Scan for the cell matching the given text and deliver its (X, Y) coordinate at center. 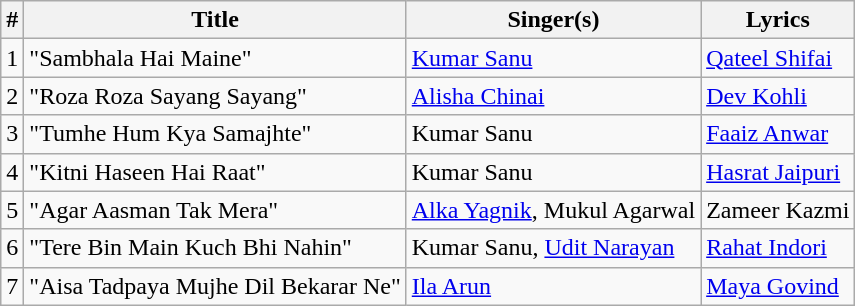
"Tumhe Hum Kya Samajhte" (215, 134)
Qateel Shifai (778, 58)
Alka Yagnik, Mukul Agarwal (553, 210)
1 (12, 58)
"Agar Aasman Tak Mera" (215, 210)
Rahat Indori (778, 248)
7 (12, 286)
# (12, 20)
6 (12, 248)
4 (12, 172)
"Aisa Tadpaya Mujhe Dil Bekarar Ne" (215, 286)
"Sambhala Hai Maine" (215, 58)
5 (12, 210)
Kumar Sanu, Udit Narayan (553, 248)
Alisha Chinai (553, 96)
Dev Kohli (778, 96)
3 (12, 134)
Ila Arun (553, 286)
2 (12, 96)
Maya Govind (778, 286)
Zameer Kazmi (778, 210)
"Kitni Haseen Hai Raat" (215, 172)
Lyrics (778, 20)
Hasrat Jaipuri (778, 172)
Singer(s) (553, 20)
"Roza Roza Sayang Sayang" (215, 96)
Title (215, 20)
"Tere Bin Main Kuch Bhi Nahin" (215, 248)
Faaiz Anwar (778, 134)
